For the text-containing cell, return its midpoint in (X, Y) coordinate format. 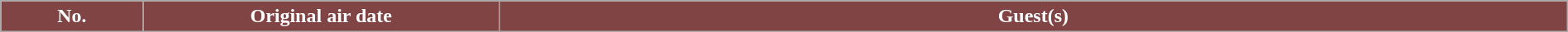
Original air date (321, 16)
No. (72, 16)
Guest(s) (1034, 16)
